Find where the given text appears and provide that cell's center as (X, Y) coordinate. 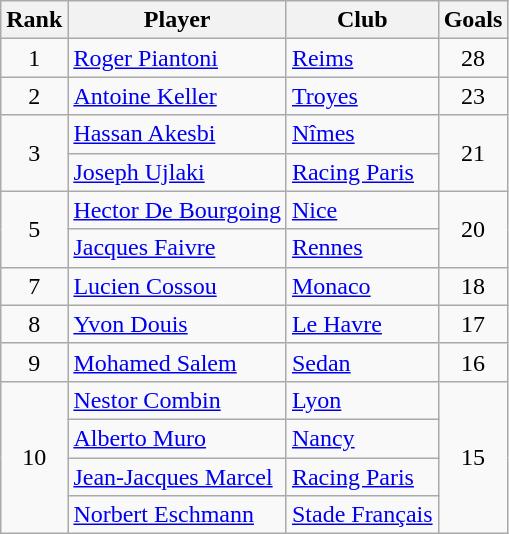
Rank (34, 20)
2 (34, 96)
Alberto Muro (178, 438)
Mohamed Salem (178, 362)
Jean-Jacques Marcel (178, 477)
Lucien Cossou (178, 286)
Sedan (362, 362)
9 (34, 362)
Hector De Bourgoing (178, 210)
Nestor Combin (178, 400)
Antoine Keller (178, 96)
20 (473, 229)
15 (473, 457)
Nice (362, 210)
Player (178, 20)
3 (34, 153)
Reims (362, 58)
Jacques Faivre (178, 248)
1 (34, 58)
5 (34, 229)
Monaco (362, 286)
16 (473, 362)
Le Havre (362, 324)
Lyon (362, 400)
Yvon Douis (178, 324)
Nîmes (362, 134)
Joseph Ujlaki (178, 172)
28 (473, 58)
18 (473, 286)
Goals (473, 20)
Hassan Akesbi (178, 134)
Roger Piantoni (178, 58)
21 (473, 153)
Rennes (362, 248)
Nancy (362, 438)
Troyes (362, 96)
Club (362, 20)
7 (34, 286)
10 (34, 457)
23 (473, 96)
Stade Français (362, 515)
17 (473, 324)
Norbert Eschmann (178, 515)
8 (34, 324)
